Scan for the cell matching the given text and deliver its (X, Y) coordinate at center. 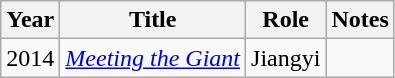
Jiangyi (286, 58)
Role (286, 20)
Meeting the Giant (153, 58)
Notes (360, 20)
Title (153, 20)
2014 (30, 58)
Year (30, 20)
